Find where the given text appears and provide that cell's center as (X, Y) coordinate. 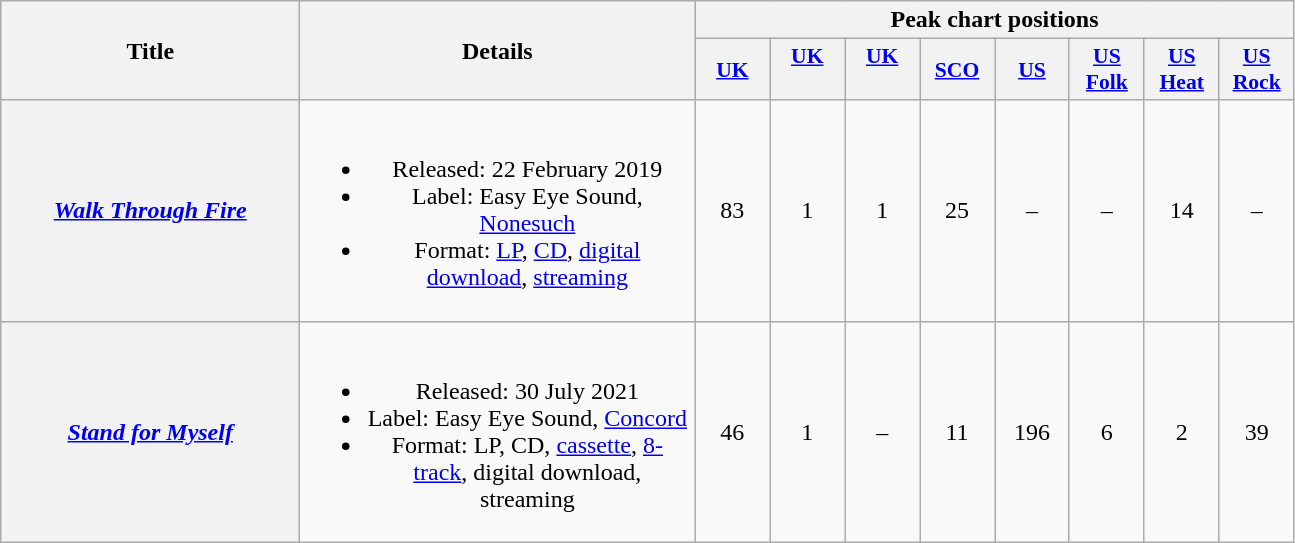
US (1032, 70)
6 (1106, 432)
USRock (1256, 70)
Stand for Myself (150, 432)
Walk Through Fire (150, 210)
39 (1256, 432)
Peak chart positions (994, 20)
Released: 22 February 2019Label: Easy Eye Sound, NonesuchFormat: LP, CD, digital download, streaming (498, 210)
USFolk (1106, 70)
14 (1182, 210)
SCO (958, 70)
83 (732, 210)
Details (498, 50)
196 (1032, 432)
25 (958, 210)
Title (150, 50)
USHeat (1182, 70)
11 (958, 432)
Released: 30 July 2021Label: Easy Eye Sound, ConcordFormat: LP, CD, cassette, 8-track, digital download, streaming (498, 432)
2 (1182, 432)
46 (732, 432)
